Output the (X, Y) coordinate of the center of the cell containing the given text.  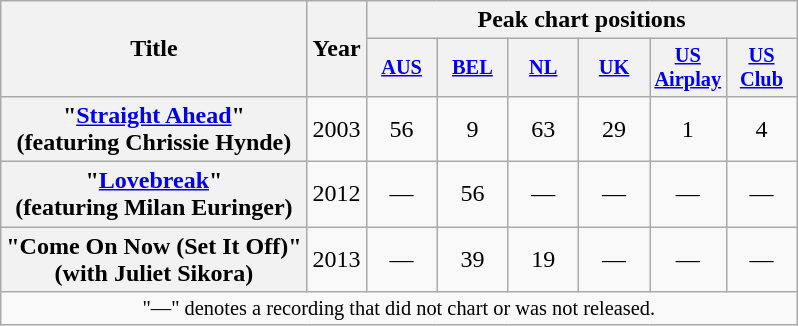
"—" denotes a recording that did not chart or was not released. (399, 309)
2013 (336, 260)
NL (544, 68)
2003 (336, 128)
63 (544, 128)
4 (762, 128)
29 (614, 128)
2012 (336, 194)
USAirplay (688, 68)
Peak chart positions (582, 20)
"Come On Now (Set It Off)"(with Juliet Sikora) (154, 260)
BEL (472, 68)
USClub (762, 68)
AUS (402, 68)
Year (336, 49)
"Straight Ahead"(featuring Chrissie Hynde) (154, 128)
19 (544, 260)
"Lovebreak"(featuring Milan Euringer) (154, 194)
UK (614, 68)
39 (472, 260)
9 (472, 128)
1 (688, 128)
Title (154, 49)
